For the text-containing cell, return its midpoint in (X, Y) coordinate format. 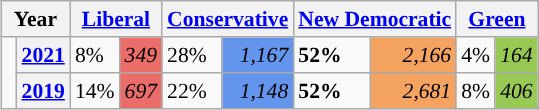
2,166 (414, 55)
22% (192, 91)
2019 (44, 91)
406 (516, 91)
28% (192, 55)
14% (95, 91)
2021 (44, 55)
697 (142, 91)
Year (36, 19)
349 (142, 55)
Green (496, 19)
New Democratic (374, 19)
1,148 (258, 91)
Liberal (116, 19)
4% (476, 55)
2,681 (414, 91)
1,167 (258, 55)
164 (516, 55)
Conservative (228, 19)
